Extract the [x, y] coordinate from the center of the cell holding the provided text.  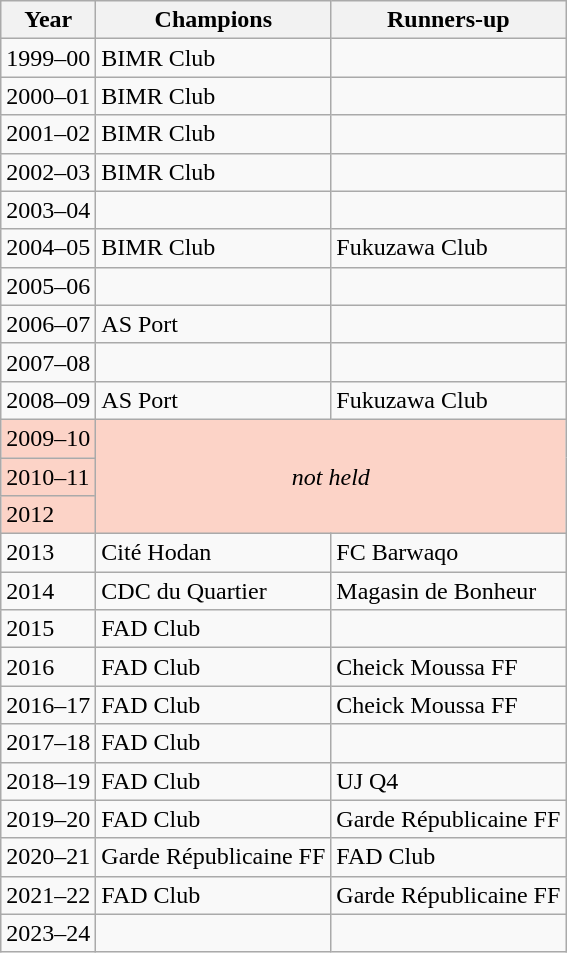
2002–03 [48, 172]
2007–08 [48, 362]
Runners-up [448, 20]
Cité Hodan [214, 553]
2008–09 [48, 400]
2015 [48, 629]
UJ Q4 [448, 781]
Champions [214, 20]
2020–21 [48, 857]
not held [331, 476]
2004–05 [48, 248]
2005–06 [48, 286]
2018–19 [48, 781]
2016–17 [48, 705]
2021–22 [48, 895]
2016 [48, 667]
1999–00 [48, 58]
CDC du Quartier [214, 591]
2019–20 [48, 819]
2017–18 [48, 743]
2001–02 [48, 134]
2012 [48, 515]
2006–07 [48, 324]
FC Barwaqo [448, 553]
2013 [48, 553]
Magasin de Bonheur [448, 591]
Year [48, 20]
2023–24 [48, 933]
2010–11 [48, 477]
2014 [48, 591]
2003–04 [48, 210]
2009–10 [48, 438]
2000–01 [48, 96]
